Output the (x, y) coordinate of the center of the cell containing the given text.  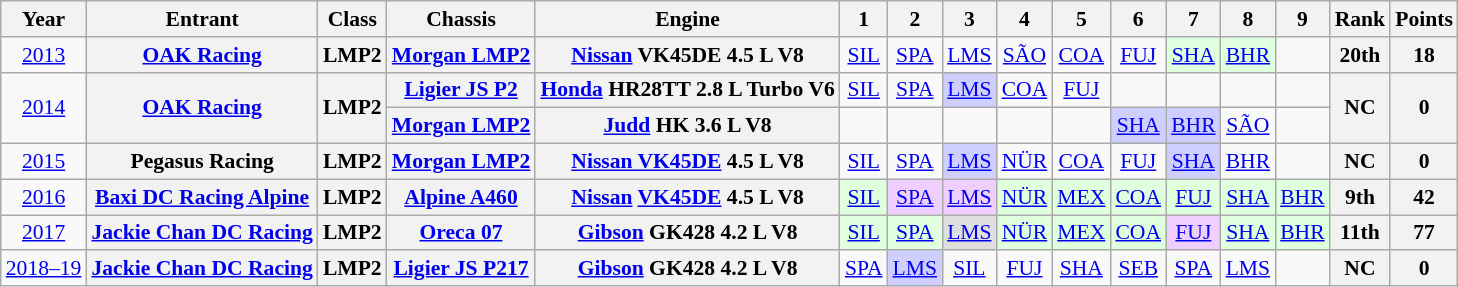
7 (1194, 19)
9 (1302, 19)
Ligier JS P2 (462, 90)
42 (1424, 197)
18 (1424, 55)
8 (1248, 19)
Oreca 07 (462, 233)
Baxi DC Racing Alpine (202, 197)
2018–19 (44, 269)
Ligier JS P217 (462, 269)
Rank (1360, 19)
1 (864, 19)
77 (1424, 233)
9th (1360, 197)
Year (44, 19)
2017 (44, 233)
Class (352, 19)
5 (1081, 19)
3 (970, 19)
SEB (1138, 269)
Entrant (202, 19)
2016 (44, 197)
Judd HK 3.6 L V8 (687, 126)
Alpine A460 (462, 197)
Honda HR28TT 2.8 L Turbo V6 (687, 90)
2 (916, 19)
6 (1138, 19)
11th (1360, 233)
Chassis (462, 19)
2013 (44, 55)
Pegasus Racing (202, 162)
2015 (44, 162)
20th (1360, 55)
2014 (44, 108)
4 (1025, 19)
Points (1424, 19)
Engine (687, 19)
